Pinpoint the cell where the given text exists, returning its (X, Y) midpoint coordinate. 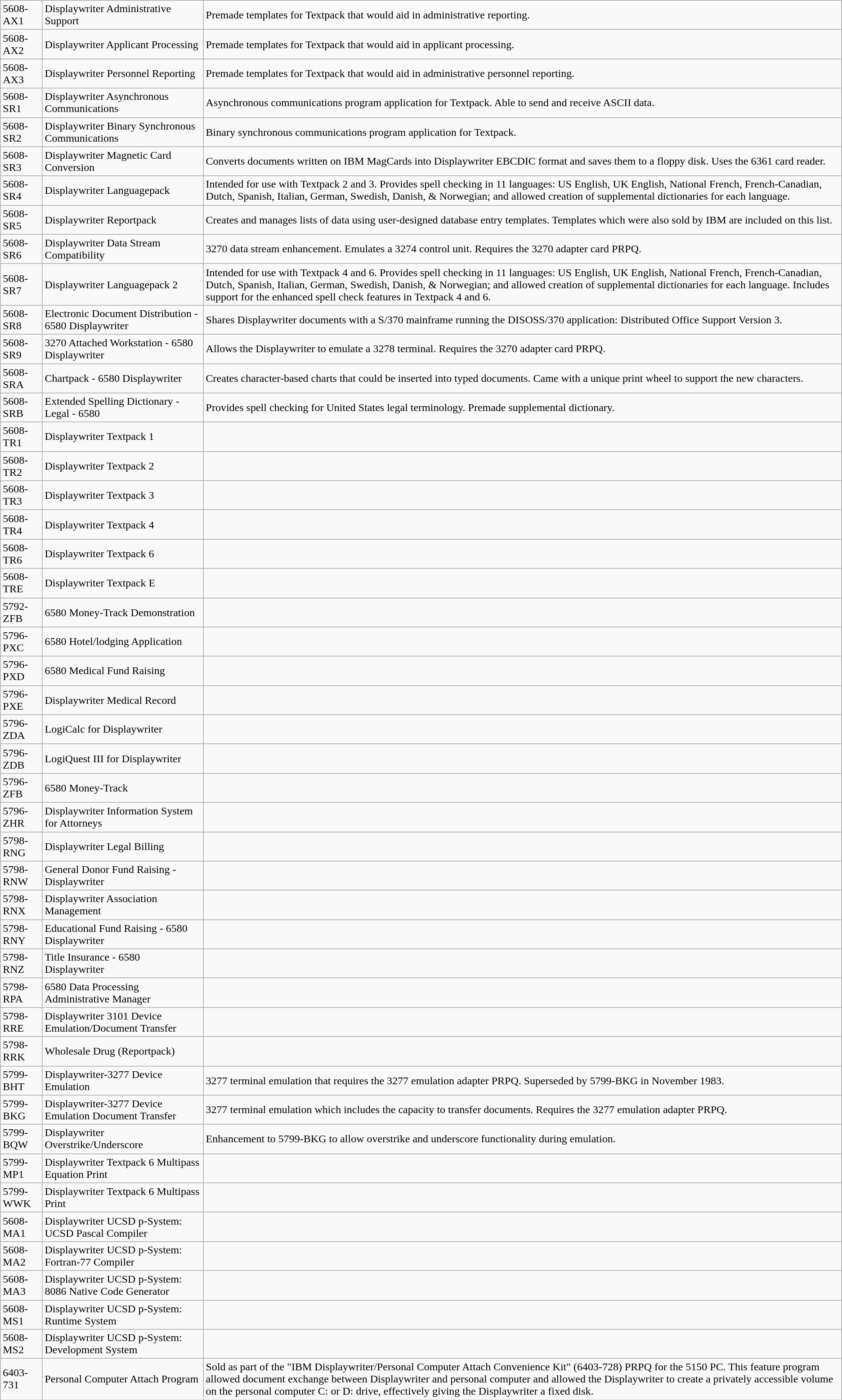
Displaywriter Languagepack 2 (123, 284)
5796-ZDB (22, 758)
Displaywriter Languagepack (123, 191)
Displaywriter UCSD p-System: UCSD Pascal Compiler (123, 1227)
Displaywriter UCSD p-System: Development System (123, 1344)
Displaywriter Applicant Processing (123, 44)
5608-TR1 (22, 437)
Allows the Displaywriter to emulate a 3278 terminal. Requires the 3270 adapter card PRPQ. (523, 349)
5608-AX2 (22, 44)
5608-AX3 (22, 74)
6580 Money-Track (123, 788)
Asynchronous communications program application for Textpack. Able to send and receive ASCII data. (523, 103)
Creates character-based charts that could be inserted into typed documents. Came with a unique print wheel to support the new characters. (523, 378)
Displaywriter UCSD p-System: 8086 Native Code Generator (123, 1285)
5608-SR8 (22, 319)
5608-MS1 (22, 1314)
3277 terminal emulation which includes the capacity to transfer documents. Requires the 3277 emulation adapter PRPQ. (523, 1110)
6580 Money-Track Demonstration (123, 613)
LogiQuest III for Displaywriter (123, 758)
6580 Data Processing Administrative Manager (123, 993)
5608-SRA (22, 378)
Displaywriter UCSD p-System: Fortran-77 Compiler (123, 1256)
Title Insurance - 6580 Displaywriter (123, 963)
6403-731 (22, 1379)
5608-SR9 (22, 349)
Displaywriter-3277 Device Emulation Document Transfer (123, 1110)
General Donor Fund Raising - Displaywriter (123, 876)
6580 Hotel/lodging Application (123, 641)
Displaywriter Legal Billing (123, 846)
5608-SR4 (22, 191)
Displaywriter Textpack 2 (123, 466)
Displaywriter Asynchronous Communications (123, 103)
Enhancement to 5799-BKG to allow overstrike and underscore functionality during emulation. (523, 1139)
Electronic Document Distribution - 6580 Displaywriter (123, 319)
5608-SR1 (22, 103)
Displaywriter Magnetic Card Conversion (123, 161)
5796-ZDA (22, 729)
Displaywriter Textpack E (123, 583)
5608-TR6 (22, 554)
Educational Fund Raising - 6580 Displaywriter (123, 935)
5796-PXE (22, 700)
Displaywriter Textpack 6 Multipass Print (123, 1197)
Displaywriter Administrative Support (123, 15)
Displaywriter Textpack 4 (123, 524)
3277 terminal emulation that requires the 3277 emulation adapter PRPQ. Superseded by 5799-BKG in November 1983. (523, 1080)
5792-ZFB (22, 613)
5608-SR3 (22, 161)
Wholesale Drug (Reportpack) (123, 1051)
5608-TR3 (22, 496)
Displaywriter Textpack 6 (123, 554)
5608-MA1 (22, 1227)
5608-MS2 (22, 1344)
Displaywriter Association Management (123, 905)
Displaywriter Personnel Reporting (123, 74)
5799-BHT (22, 1080)
Displaywriter Data Stream Compatibility (123, 249)
5799-BQW (22, 1139)
5608-SR7 (22, 284)
5608-TRE (22, 583)
5798-RPA (22, 993)
5799-BKG (22, 1110)
LogiCalc for Displaywriter (123, 729)
5798-RRK (22, 1051)
Provides spell checking for United States legal terminology. Premade supplemental dictionary. (523, 407)
Displaywriter Medical Record (123, 700)
Personal Computer Attach Program (123, 1379)
5799-MP1 (22, 1168)
5796-ZHR (22, 817)
Extended Spelling Dictionary - Legal - 6580 (123, 407)
5608-SR6 (22, 249)
5798-RNW (22, 876)
Displaywriter UCSD p-System: Runtime System (123, 1314)
Displaywriter Textpack 1 (123, 437)
5608-SR2 (22, 132)
5608-TR4 (22, 524)
5796-ZFB (22, 788)
Premade templates for Textpack that would aid in administrative reporting. (523, 15)
5799-WWK (22, 1197)
Displaywriter-3277 Device Emulation (123, 1080)
Displaywriter Information System for Attorneys (123, 817)
5798-RRE (22, 1022)
Displaywriter 3101 Device Emulation/Document Transfer (123, 1022)
5608-SRB (22, 407)
3270 Attached Workstation - 6580 Displaywriter (123, 349)
Shares Displaywriter documents with a S/370 mainframe running the DISOSS/370 application: Distributed Office Support Version 3. (523, 319)
Displaywriter Binary Synchronous Communications (123, 132)
5608-AX1 (22, 15)
5796-PXC (22, 641)
Premade templates for Textpack that would aid in applicant processing. (523, 44)
5798-RNZ (22, 963)
Displaywriter Textpack 6 Multipass Equation Print (123, 1168)
5608-SR5 (22, 219)
5608-TR2 (22, 466)
5798-RNX (22, 905)
5608-MA2 (22, 1256)
Displaywriter Overstrike/Underscore (123, 1139)
5798-RNY (22, 935)
Creates and manages lists of data using user-designed database entry templates. Templates which were also sold by IBM are included on this list. (523, 219)
Displaywriter Reportpack (123, 219)
Binary synchronous communications program application for Textpack. (523, 132)
Converts documents written on IBM MagCards into Displaywriter EBCDIC format and saves them to a floppy disk. Uses the 6361 card reader. (523, 161)
Premade templates for Textpack that would aid in administrative personnel reporting. (523, 74)
5608-MA3 (22, 1285)
Displaywriter Textpack 3 (123, 496)
6580 Medical Fund Raising (123, 671)
Chartpack - 6580 Displaywriter (123, 378)
5798-RNG (22, 846)
5796-PXD (22, 671)
3270 data stream enhancement. Emulates a 3274 control unit. Requires the 3270 adapter card PRPQ. (523, 249)
